Return the [X, Y] coordinate for the center point of the cell that contains the specified text.  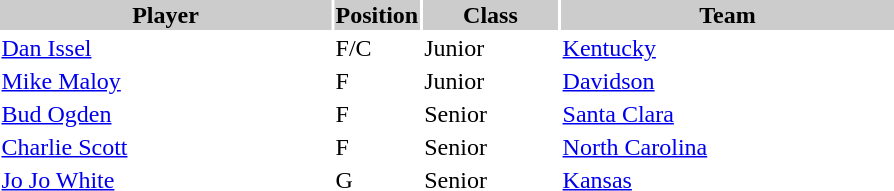
Charlie Scott [166, 147]
Position [377, 15]
Team [728, 15]
Player [166, 15]
Mike Maloy [166, 81]
Dan Issel [166, 48]
Bud Ogden [166, 114]
Davidson [728, 81]
F/C [377, 48]
Santa Clara [728, 114]
North Carolina [728, 147]
Kentucky [728, 48]
Class [490, 15]
